Detect which cell encompasses the target text, then output its (X, Y) center coordinate. 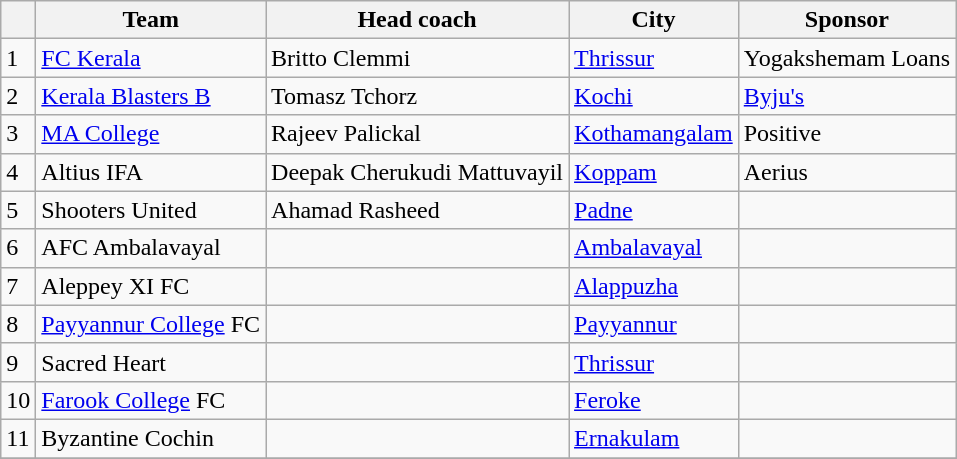
Padne (654, 210)
Rajeev Palickal (418, 134)
Altius IFA (151, 172)
Head coach (418, 20)
MA College (151, 134)
Kothamangalam (654, 134)
Kochi (654, 96)
Sponsor (846, 20)
Aleppey XI FC (151, 286)
Tomasz Tchorz (418, 96)
Payyannur (654, 324)
Feroke (654, 400)
Deepak Cherukudi Mattuvayil (418, 172)
Ernakulam (654, 438)
Byju's (846, 96)
5 (18, 210)
Kerala Blasters B (151, 96)
AFC Ambalavayal (151, 248)
2 (18, 96)
1 (18, 58)
Koppam (654, 172)
Shooters United (151, 210)
Britto Clemmi (418, 58)
11 (18, 438)
Ambalavayal (654, 248)
3 (18, 134)
Positive (846, 134)
Aerius (846, 172)
Alappuzha (654, 286)
Farook College FC (151, 400)
7 (18, 286)
Byzantine Cochin (151, 438)
Ahamad Rasheed (418, 210)
Sacred Heart (151, 362)
Payyannur College FC (151, 324)
4 (18, 172)
9 (18, 362)
FC Kerala (151, 58)
Yogakshemam Loans (846, 58)
6 (18, 248)
10 (18, 400)
8 (18, 324)
Team (151, 20)
City (654, 20)
